Return [x, y] of the center of cell containing provided text 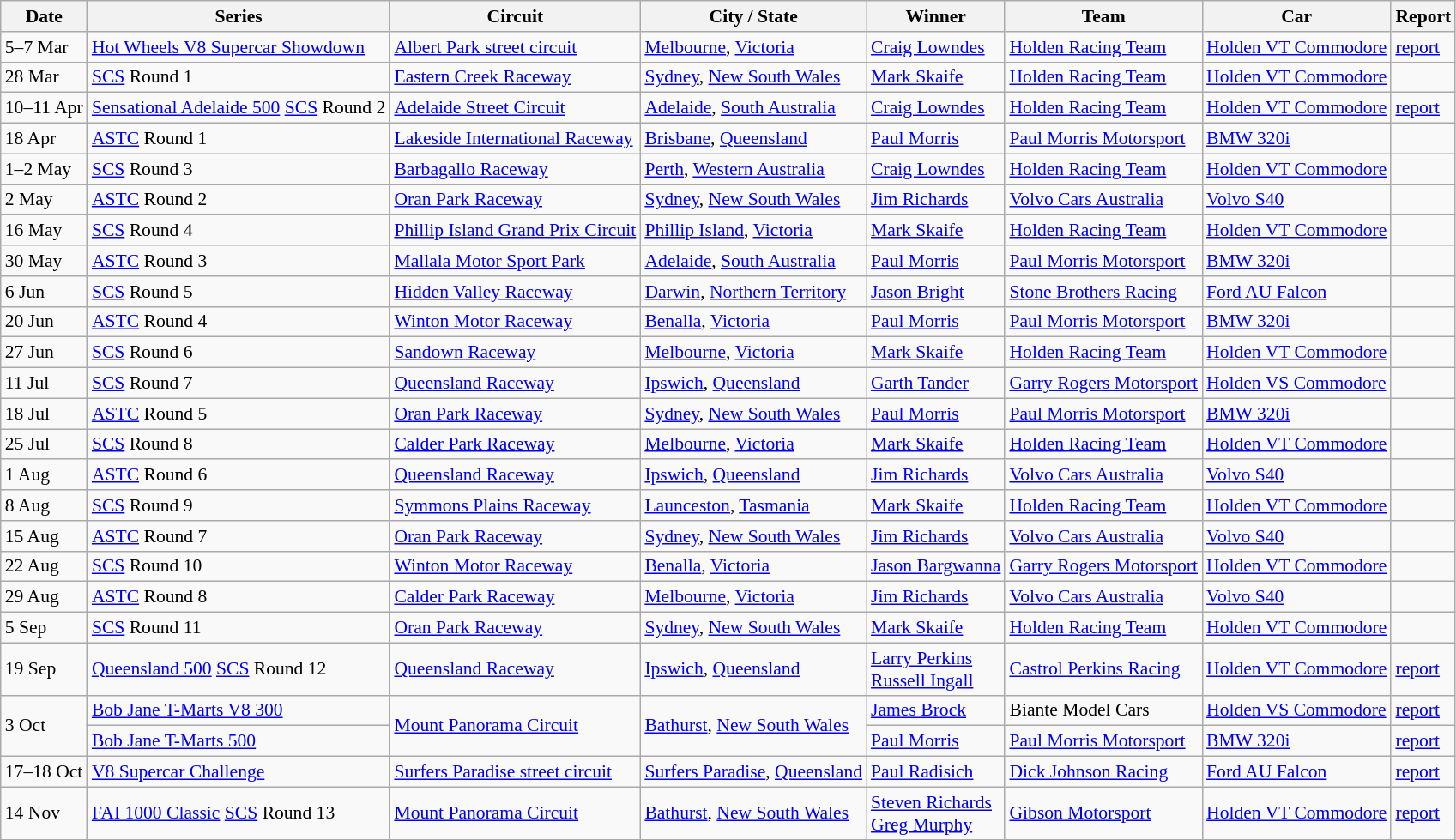
5–7 Mar [45, 47]
Series [239, 16]
5 Sep [45, 628]
16 May [45, 231]
Lakeside International Raceway [515, 139]
ASTC Round 6 [239, 475]
Brisbane, Queensland [753, 139]
15 Aug [45, 536]
6 Jun [45, 292]
ASTC Round 8 [239, 597]
Sandown Raceway [515, 353]
James Brock [935, 710]
SCS Round 11 [239, 628]
SCS Round 4 [239, 231]
Surfers Paradise street circuit [515, 772]
18 Jul [45, 414]
10–11 Apr [45, 108]
SCS Round 8 [239, 444]
SCS Round 6 [239, 353]
11 Jul [45, 384]
City / State [753, 16]
Car [1296, 16]
Gibson Motorsport [1103, 813]
Jason Bargwanna [935, 566]
Bob Jane T-Marts V8 300 [239, 710]
Hidden Valley Raceway [515, 292]
Paul Radisich [935, 772]
Date [45, 16]
Phillip Island, Victoria [753, 231]
Biante Model Cars [1103, 710]
Dick Johnson Racing [1103, 772]
ASTC Round 5 [239, 414]
ASTC Round 1 [239, 139]
Sensational Adelaide 500 SCS Round 2 [239, 108]
1 Aug [45, 475]
FAI 1000 Classic SCS Round 13 [239, 813]
Mallala Motor Sport Park [515, 261]
Albert Park street circuit [515, 47]
SCS Round 3 [239, 169]
SCS Round 10 [239, 566]
Team [1103, 16]
Surfers Paradise, Queensland [753, 772]
3 Oct [45, 726]
19 Sep [45, 669]
Eastern Creek Raceway [515, 77]
28 Mar [45, 77]
Winner [935, 16]
27 Jun [45, 353]
ASTC Round 4 [239, 322]
Adelaide Street Circuit [515, 108]
18 Apr [45, 139]
Queensland 500 SCS Round 12 [239, 669]
Perth, Western Australia [753, 169]
ASTC Round 2 [239, 200]
Darwin, Northern Territory [753, 292]
V8 Supercar Challenge [239, 772]
Report [1423, 16]
Symmons Plains Raceway [515, 505]
Circuit [515, 16]
Castrol Perkins Racing [1103, 669]
8 Aug [45, 505]
Launceston, Tasmania [753, 505]
Phillip Island Grand Prix Circuit [515, 231]
SCS Round 5 [239, 292]
ASTC Round 7 [239, 536]
Jason Bright [935, 292]
Steven RichardsGreg Murphy [935, 813]
SCS Round 1 [239, 77]
14 Nov [45, 813]
Bob Jane T-Marts 500 [239, 741]
2 May [45, 200]
20 Jun [45, 322]
Garth Tander [935, 384]
22 Aug [45, 566]
30 May [45, 261]
Stone Brothers Racing [1103, 292]
25 Jul [45, 444]
Barbagallo Raceway [515, 169]
SCS Round 9 [239, 505]
29 Aug [45, 597]
1–2 May [45, 169]
SCS Round 7 [239, 384]
17–18 Oct [45, 772]
ASTC Round 3 [239, 261]
Hot Wheels V8 Supercar Showdown [239, 47]
Larry PerkinsRussell Ingall [935, 669]
